Scan for the cell matching the given text and deliver its [X, Y] coordinate at center. 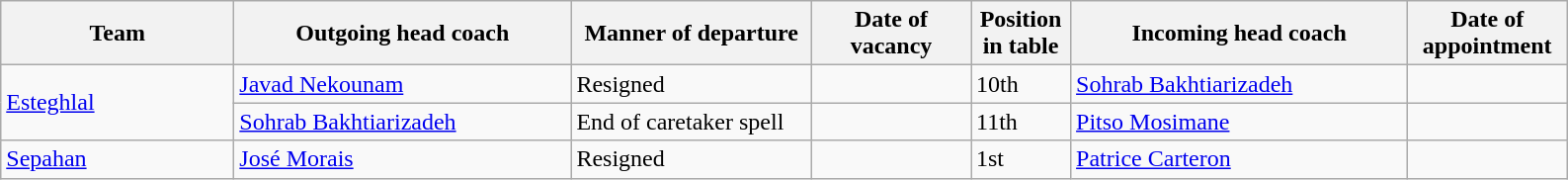
José Morais [403, 159]
End of caretaker spell [692, 122]
Esteghlal [118, 103]
Sepahan [118, 159]
Position in table [1020, 34]
Manner of departure [692, 34]
10th [1020, 84]
Date of appointment [1488, 34]
Team [118, 34]
1st [1020, 159]
Javad Nekounam [403, 84]
11th [1020, 122]
Patrice Carteron [1239, 159]
Incoming head coach [1239, 34]
Outgoing head coach [403, 34]
Date of vacancy [891, 34]
Pitso Mosimane [1239, 122]
